Pinpoint the cell where the given text exists, returning its [X, Y] midpoint coordinate. 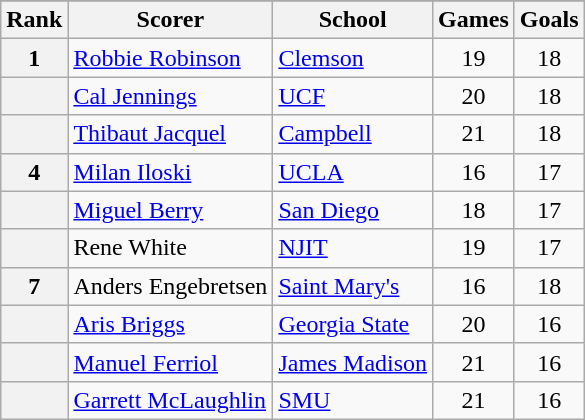
Goals [549, 20]
Campbell [353, 134]
Manuel Ferriol [170, 362]
1 [34, 58]
SMU [353, 400]
Robbie Robinson [170, 58]
UCLA [353, 172]
Garrett McLaughlin [170, 400]
Georgia State [353, 324]
Scorer [170, 20]
UCF [353, 96]
San Diego [353, 210]
Games [474, 20]
4 [34, 172]
Cal Jennings [170, 96]
Aris Briggs [170, 324]
Saint Mary's [353, 286]
Clemson [353, 58]
Rene White [170, 248]
Thibaut Jacquel [170, 134]
NJIT [353, 248]
Miguel Berry [170, 210]
James Madison [353, 362]
7 [34, 286]
School [353, 20]
Milan Iloski [170, 172]
Anders Engebretsen [170, 286]
Rank [34, 20]
